Determine the (x, y) coordinate at the center of the cell enclosing the given text.  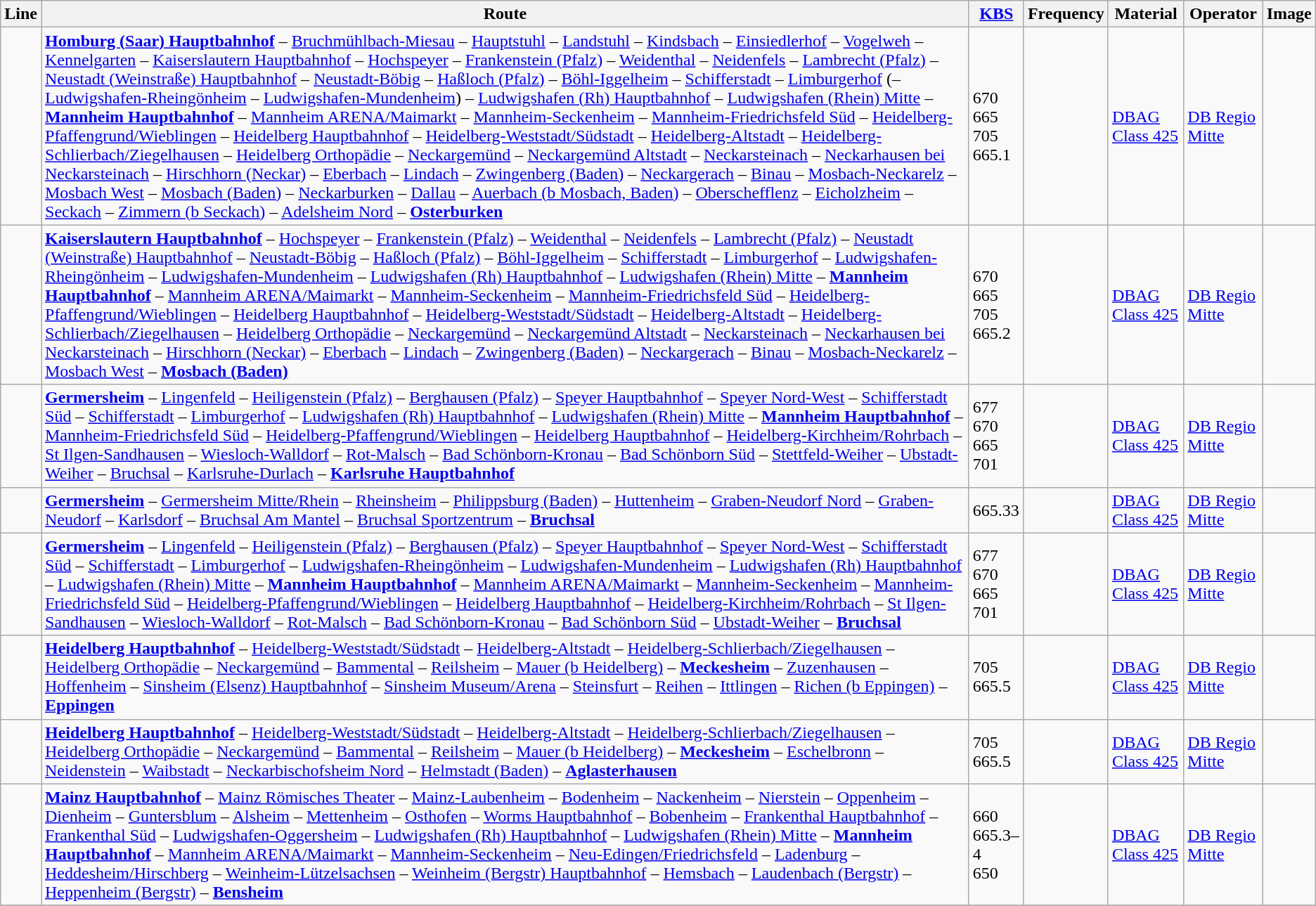
Frequency (1066, 14)
Material (1146, 14)
660665.3–4650 (996, 845)
Operator (1223, 14)
665.33 (996, 510)
670665705665.2 (996, 305)
Route (505, 14)
KBS (996, 14)
Image (1289, 14)
670665705665.1 (996, 127)
Line (21, 14)
